From the cell containing the given text, extract its center point as [X, Y] coordinate. 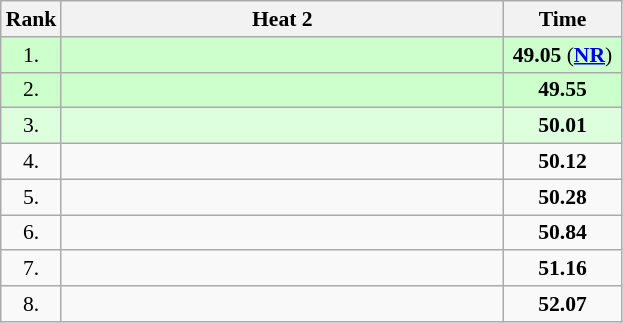
3. [32, 126]
49.55 [562, 90]
50.01 [562, 126]
7. [32, 269]
50.28 [562, 197]
2. [32, 90]
6. [32, 233]
52.07 [562, 304]
4. [32, 162]
8. [32, 304]
50.12 [562, 162]
Rank [32, 19]
49.05 (NR) [562, 55]
Time [562, 19]
5. [32, 197]
50.84 [562, 233]
1. [32, 55]
Heat 2 [282, 19]
51.16 [562, 269]
